Scan for the cell matching the given text and deliver its [x, y] coordinate at center. 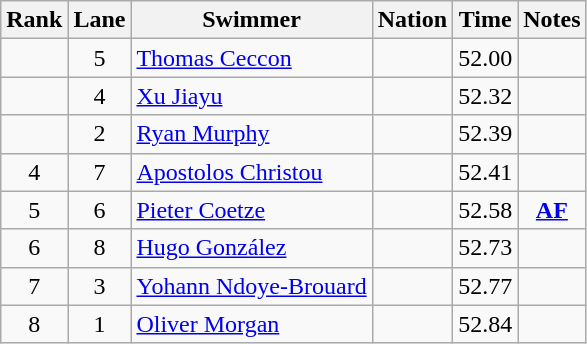
AF [552, 210]
Rank [34, 20]
Yohann Ndoye-Brouard [252, 286]
52.00 [486, 58]
Thomas Ceccon [252, 58]
Time [486, 20]
52.39 [486, 134]
52.84 [486, 324]
Swimmer [252, 20]
Oliver Morgan [252, 324]
Pieter Coetze [252, 210]
Xu Jiayu [252, 96]
Notes [552, 20]
Nation [412, 20]
52.41 [486, 172]
Hugo González [252, 248]
52.58 [486, 210]
Lane [100, 20]
3 [100, 286]
52.77 [486, 286]
1 [100, 324]
52.32 [486, 96]
Apostolos Christou [252, 172]
52.73 [486, 248]
2 [100, 134]
Ryan Murphy [252, 134]
